Output the [x, y] coordinate of the center of the cell containing the given text.  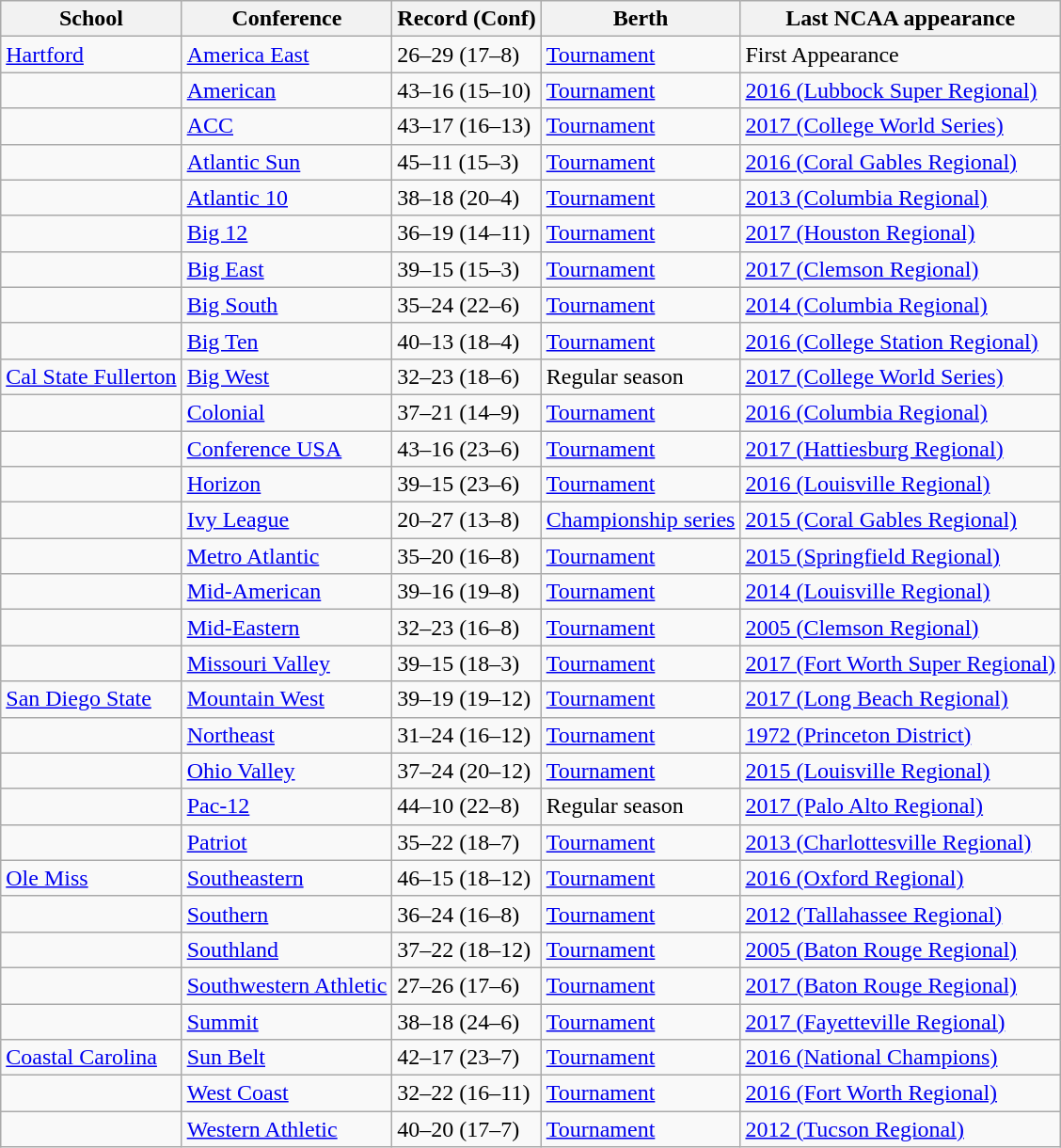
42–17 (23–7) [467, 1058]
2016 (National Champions) [901, 1058]
Southwestern Athletic [287, 985]
America East [287, 55]
Ole Miss [91, 878]
2005 (Clemson Regional) [901, 628]
Southern [287, 914]
2015 (Springfield Regional) [901, 556]
Northeast [287, 735]
2013 (Charlottesville Regional) [901, 842]
West Coast [287, 1093]
2012 (Tucson Regional) [901, 1129]
2014 (Columbia Regional) [901, 305]
First Appearance [901, 55]
40–13 (18–4) [467, 341]
2016 (Oxford Regional) [901, 878]
2016 (Fort Worth Regional) [901, 1093]
43–17 (16–13) [467, 126]
27–26 (17–6) [467, 985]
Hartford [91, 55]
ACC [287, 126]
Berth [641, 19]
2016 (College Station Regional) [901, 341]
Big Ten [287, 341]
Championship series [641, 520]
32–23 (16–8) [467, 628]
44–10 (22–8) [467, 806]
38–18 (24–6) [467, 1021]
35–20 (16–8) [467, 556]
39–15 (18–3) [467, 663]
32–22 (16–11) [467, 1093]
2017 (Long Beach Regional) [901, 699]
Missouri Valley [287, 663]
Big 12 [287, 233]
39–15 (15–3) [467, 269]
Sun Belt [287, 1058]
2017 (Hattiesburg Regional) [901, 449]
37–21 (14–9) [467, 412]
2016 (Coral Gables Regional) [901, 162]
Conference [287, 19]
39–15 (23–6) [467, 485]
Ohio Valley [287, 771]
Big East [287, 269]
37–24 (20–12) [467, 771]
Coastal Carolina [91, 1058]
Pac-12 [287, 806]
Atlantic Sun [287, 162]
2016 (Columbia Regional) [901, 412]
2013 (Columbia Regional) [901, 198]
46–15 (18–12) [467, 878]
2014 (Louisville Regional) [901, 592]
38–18 (20–4) [467, 198]
Cal State Fullerton [91, 376]
36–24 (16–8) [467, 914]
School [91, 19]
2017 (Baton Rouge Regional) [901, 985]
Patriot [287, 842]
1972 (Princeton District) [901, 735]
Mountain West [287, 699]
2017 (Fayetteville Regional) [901, 1021]
Mid-American [287, 592]
Big South [287, 305]
San Diego State [91, 699]
39–19 (19–12) [467, 699]
40–20 (17–7) [467, 1129]
American [287, 90]
36–19 (14–11) [467, 233]
Metro Atlantic [287, 556]
Record (Conf) [467, 19]
26–29 (17–8) [467, 55]
Ivy League [287, 520]
Western Athletic [287, 1129]
2015 (Louisville Regional) [901, 771]
35–22 (18–7) [467, 842]
35–24 (22–6) [467, 305]
31–24 (16–12) [467, 735]
Southeastern [287, 878]
Southland [287, 949]
32–23 (18–6) [467, 376]
2017 (Palo Alto Regional) [901, 806]
Colonial [287, 412]
Big West [287, 376]
37–22 (18–12) [467, 949]
2016 (Lubbock Super Regional) [901, 90]
Mid-Eastern [287, 628]
Summit [287, 1021]
2012 (Tallahassee Regional) [901, 914]
2017 (Fort Worth Super Regional) [901, 663]
2017 (Houston Regional) [901, 233]
2005 (Baton Rouge Regional) [901, 949]
Atlantic 10 [287, 198]
43–16 (15–10) [467, 90]
20–27 (13–8) [467, 520]
45–11 (15–3) [467, 162]
Horizon [287, 485]
2015 (Coral Gables Regional) [901, 520]
2016 (Louisville Regional) [901, 485]
39–16 (19–8) [467, 592]
2017 (Clemson Regional) [901, 269]
Last NCAA appearance [901, 19]
Conference USA [287, 449]
43–16 (23–6) [467, 449]
